From the cell containing the given text, extract its center point as (x, y) coordinate. 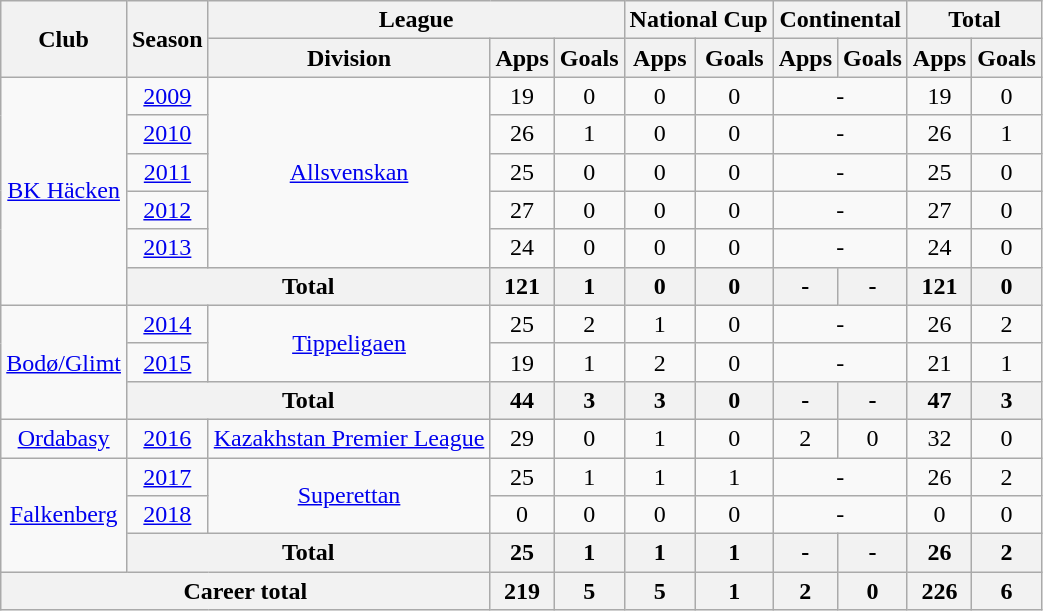
Club (64, 39)
Continental (840, 20)
Career total (246, 591)
47 (939, 400)
BK Häcken (64, 191)
Allsvenskan (349, 172)
219 (522, 591)
44 (522, 400)
6 (1007, 591)
National Cup (698, 20)
2013 (167, 248)
2011 (167, 172)
2014 (167, 324)
2018 (167, 515)
226 (939, 591)
Superettan (349, 496)
Division (349, 58)
League (416, 20)
2016 (167, 438)
Ordabasy (64, 438)
32 (939, 438)
29 (522, 438)
2017 (167, 477)
2015 (167, 362)
Season (167, 39)
21 (939, 362)
Bodø/Glimt (64, 362)
Kazakhstan Premier League (349, 438)
2012 (167, 210)
Tippeligaen (349, 343)
2009 (167, 96)
Falkenberg (64, 515)
2010 (167, 134)
